Pinpoint the cell where the given text exists, returning its [x, y] midpoint coordinate. 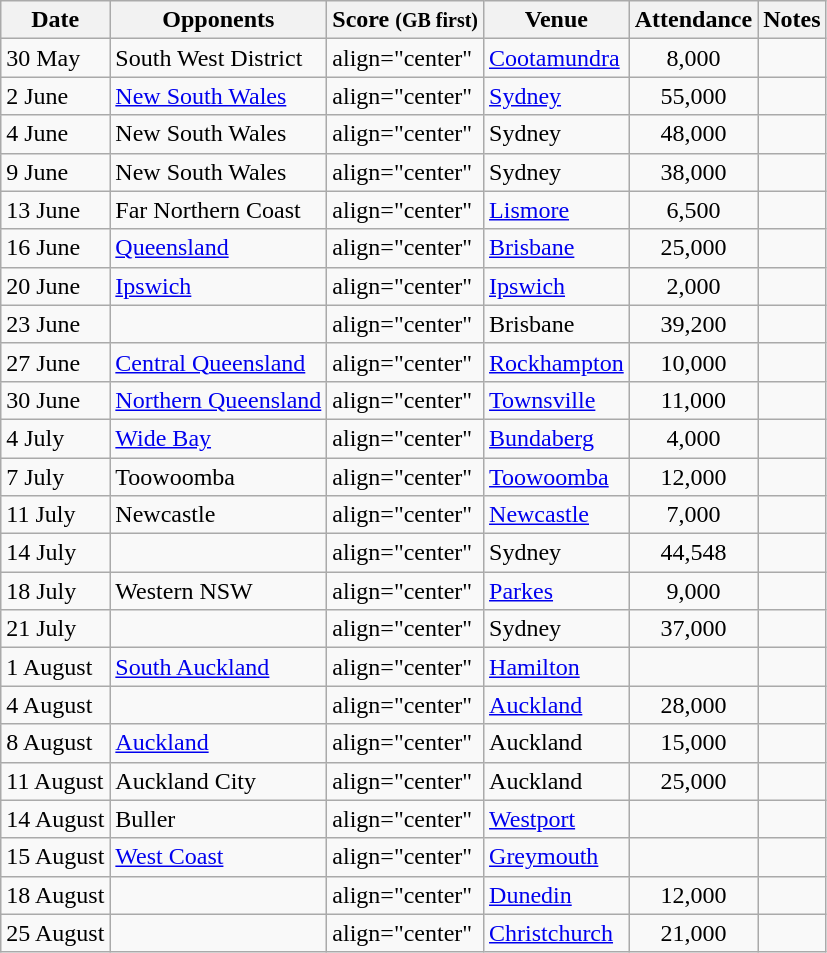
18 August [56, 895]
7 July [56, 477]
11 July [56, 515]
20 June [56, 286]
6,500 [693, 210]
Westport [557, 819]
Bundaberg [557, 438]
West Coast [218, 857]
14 July [56, 553]
38,000 [693, 172]
44,548 [693, 553]
37,000 [693, 629]
15 August [56, 857]
Venue [557, 20]
Opponents [218, 20]
25 August [56, 933]
Notes [792, 20]
Score (GB first) [406, 20]
8,000 [693, 58]
9,000 [693, 591]
9 June [56, 172]
Wide Bay [218, 438]
2,000 [693, 286]
21,000 [693, 933]
23 June [56, 324]
Date [56, 20]
11 August [56, 781]
Auckland City [218, 781]
28,000 [693, 705]
4 June [56, 134]
Christchurch [557, 933]
Hamilton [557, 667]
55,000 [693, 96]
18 July [56, 591]
Northern Queensland [218, 400]
Greymouth [557, 857]
Queensland [218, 248]
48,000 [693, 134]
21 July [56, 629]
39,200 [693, 324]
Buller [218, 819]
11,000 [693, 400]
South West District [218, 58]
1 August [56, 667]
Central Queensland [218, 362]
Lismore [557, 210]
4 August [56, 705]
16 June [56, 248]
Far Northern Coast [218, 210]
Parkes [557, 591]
10,000 [693, 362]
Dunedin [557, 895]
30 June [56, 400]
Cootamundra [557, 58]
4,000 [693, 438]
15,000 [693, 743]
Western NSW [218, 591]
8 August [56, 743]
27 June [56, 362]
Rockhampton [557, 362]
4 July [56, 438]
South Auckland [218, 667]
Attendance [693, 20]
2 June [56, 96]
7,000 [693, 515]
14 August [56, 819]
13 June [56, 210]
30 May [56, 58]
Townsville [557, 400]
